Extract the [X, Y] coordinate from the center of the cell holding the provided text.  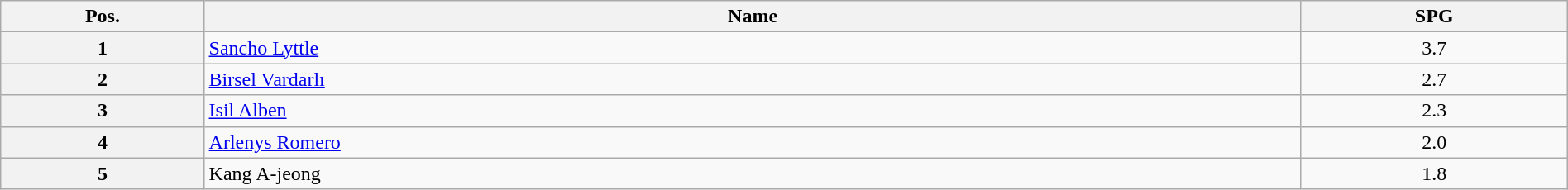
1.8 [1434, 173]
3.7 [1434, 48]
Arlenys Romero [753, 142]
SPG [1434, 17]
4 [103, 142]
Kang A-jeong [753, 173]
1 [103, 48]
2.0 [1434, 142]
Sancho Lyttle [753, 48]
Isil Alben [753, 111]
Pos. [103, 17]
2 [103, 79]
Name [753, 17]
3 [103, 111]
2.3 [1434, 111]
5 [103, 173]
2.7 [1434, 79]
Birsel Vardarlı [753, 79]
